Determine the (x, y) coordinate at the center of the cell enclosing the given text.  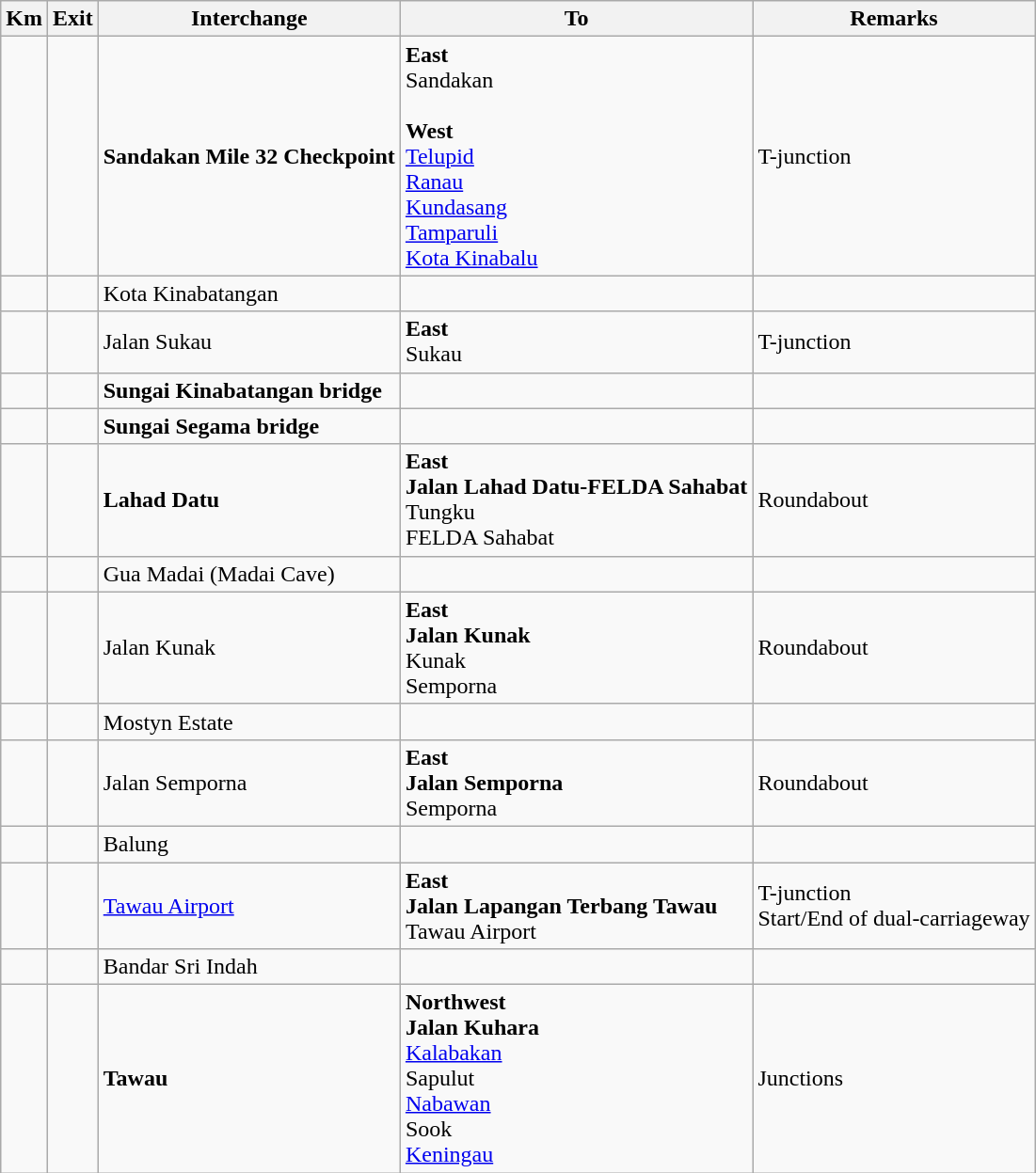
Sungai Kinabatangan bridge (248, 390)
Jalan Kunak (248, 647)
Bandar Sri Indah (248, 967)
East Jalan Lahad Datu-FELDA SahabatTungkuFELDA Sahabat (576, 500)
Tawau Airport (248, 905)
Jalan Sukau (248, 342)
Tawau (248, 1079)
Lahad Datu (248, 500)
Gua Madai (Madai Cave) (248, 574)
Interchange (248, 19)
Junctions (894, 1079)
Mostyn Estate (248, 721)
Sandakan Mile 32 Checkpoint (248, 156)
EastSukau (576, 342)
To (576, 19)
EastJalan Lapangan Terbang TawauTawau Airport (576, 905)
T-junctionStart/End of dual-carriageway (894, 905)
Remarks (894, 19)
Sungai Segama bridge (248, 426)
Kota Kinabatangan (248, 293)
East Jalan SempornaSemporna (576, 783)
Km (24, 19)
Jalan Semporna (248, 783)
Balung (248, 844)
East SandakanWest Telupid Ranau Kundasang Tamparuli Kota Kinabalu (576, 156)
Exit (72, 19)
Northwest Jalan KuharaKalabakanSapulutNabawanSookKeningau (576, 1079)
East Jalan KunakKunakSemporna (576, 647)
